From the cell containing the given text, extract its center point as (x, y) coordinate. 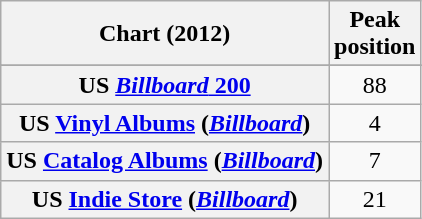
88 (375, 85)
7 (375, 161)
US Billboard 200 (165, 85)
US Vinyl Albums (Billboard) (165, 123)
21 (375, 199)
Peakposition (375, 34)
US Catalog Albums (Billboard) (165, 161)
Chart (2012) (165, 34)
4 (375, 123)
US Indie Store (Billboard) (165, 199)
